Search for the cell housing the specified text and yield its [X, Y] center coordinate. 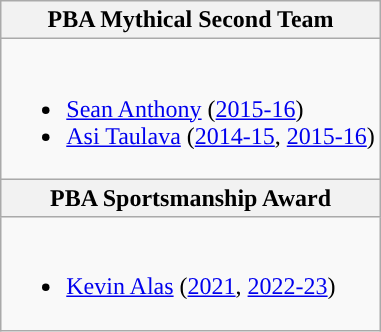
PBA Sportsmanship Award [191, 198]
Sean Anthony (2015-16)Asi Taulava (2014-15, 2015-16) [191, 109]
PBA Mythical Second Team [191, 20]
Kevin Alas (2021, 2022-23) [191, 274]
